Detect which cell encompasses the target text, then output its (x, y) center coordinate. 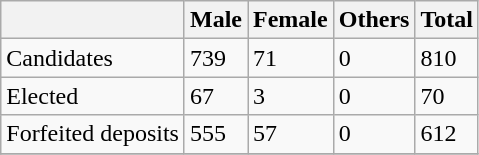
70 (447, 96)
71 (291, 58)
555 (216, 134)
612 (447, 134)
Total (447, 20)
57 (291, 134)
67 (216, 96)
Female (291, 20)
Others (374, 20)
3 (291, 96)
Male (216, 20)
Candidates (93, 58)
Elected (93, 96)
810 (447, 58)
739 (216, 58)
Forfeited deposits (93, 134)
